Provide the [X, Y] coordinate of the cell's center where the given text is located.  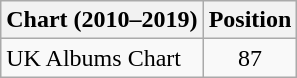
87 [250, 58]
Position [250, 20]
Chart (2010–2019) [102, 20]
UK Albums Chart [102, 58]
